Return [X, Y] of the center of cell containing provided text 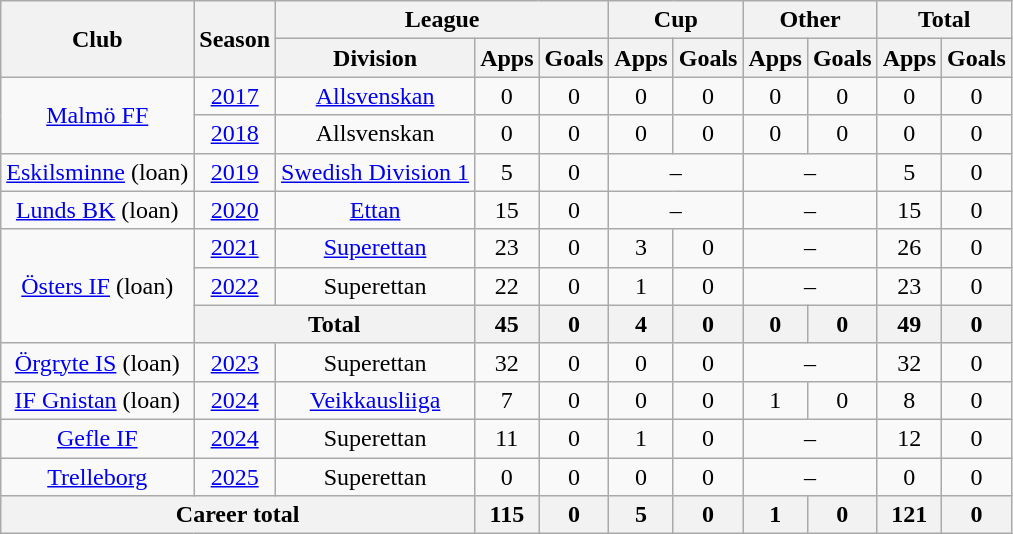
2020 [235, 210]
Ettan [376, 210]
Season [235, 39]
2022 [235, 286]
League [442, 20]
2023 [235, 362]
Östers IF (loan) [98, 286]
Örgryte IS (loan) [98, 362]
4 [641, 324]
Club [98, 39]
49 [909, 324]
3 [641, 248]
45 [507, 324]
Division [376, 58]
2019 [235, 172]
Swedish Division 1 [376, 172]
26 [909, 248]
12 [909, 438]
8 [909, 400]
7 [507, 400]
Malmö FF [98, 115]
Eskilsminne (loan) [98, 172]
IF Gnistan (loan) [98, 400]
2021 [235, 248]
2017 [235, 96]
Gefle IF [98, 438]
2025 [235, 477]
115 [507, 515]
Veikkausliiga [376, 400]
Other [810, 20]
Trelleborg [98, 477]
22 [507, 286]
11 [507, 438]
2018 [235, 134]
Lunds BK (loan) [98, 210]
121 [909, 515]
Career total [238, 515]
Cup [676, 20]
